Output the [x, y] coordinate of the center of the cell containing the given text.  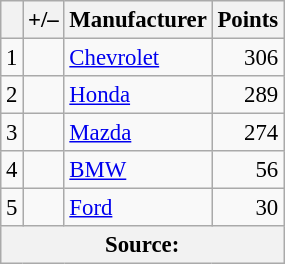
306 [248, 58]
4 [12, 170]
2 [12, 95]
Ford [138, 208]
5 [12, 208]
56 [248, 170]
1 [12, 58]
274 [248, 133]
Chevrolet [138, 58]
30 [248, 208]
Mazda [138, 133]
Manufacturer [138, 20]
Points [248, 20]
3 [12, 133]
289 [248, 95]
+/– [44, 20]
Honda [138, 95]
BMW [138, 170]
Source: [142, 245]
